Identify which cell holds the provided text, then report its [X, Y] central coordinate. 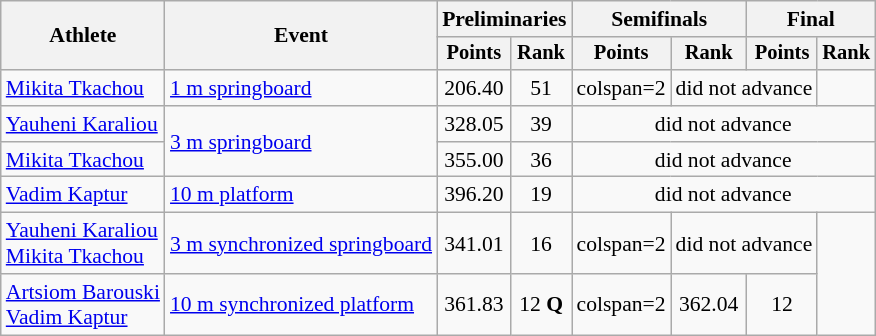
12 [782, 304]
Final [811, 19]
355.00 [474, 160]
362.04 [709, 304]
Artsiom BarouskiVadim Kaptur [83, 304]
396.20 [474, 195]
10 m platform [301, 195]
341.01 [474, 244]
36 [542, 160]
361.83 [474, 304]
3 m synchronized springboard [301, 244]
Yauheni Karaliou [83, 124]
1 m springboard [301, 88]
19 [542, 195]
16 [542, 244]
3 m springboard [301, 142]
Semifinals [660, 19]
12 Q [542, 304]
10 m synchronized platform [301, 304]
51 [542, 88]
328.05 [474, 124]
Yauheni KaraliouMikita Tkachou [83, 244]
Vadim Kaptur [83, 195]
39 [542, 124]
Athlete [83, 36]
Event [301, 36]
206.40 [474, 88]
Preliminaries [504, 19]
